Output the (x, y) coordinate of the center of the cell containing the given text.  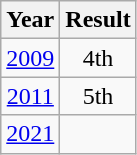
5th (98, 96)
Result (98, 20)
2011 (30, 96)
4th (98, 58)
Year (30, 20)
2009 (30, 58)
2021 (30, 134)
